From the cell containing the given text, extract its center point as [x, y] coordinate. 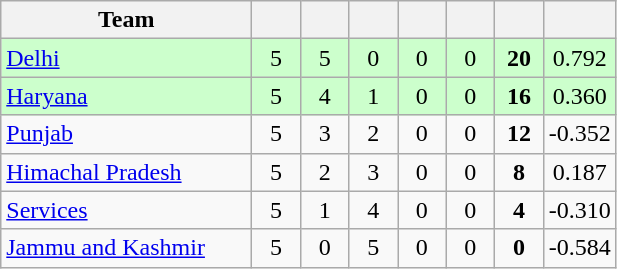
-0.584 [580, 248]
Services [126, 210]
0.187 [580, 172]
-0.352 [580, 134]
Jammu and Kashmir [126, 248]
0.792 [580, 58]
Delhi [126, 58]
Haryana [126, 96]
Himachal Pradesh [126, 172]
-0.310 [580, 210]
20 [520, 58]
Punjab [126, 134]
12 [520, 134]
16 [520, 96]
8 [520, 172]
0.360 [580, 96]
Team [126, 20]
